Pinpoint the cell where the given text exists, returning its (X, Y) midpoint coordinate. 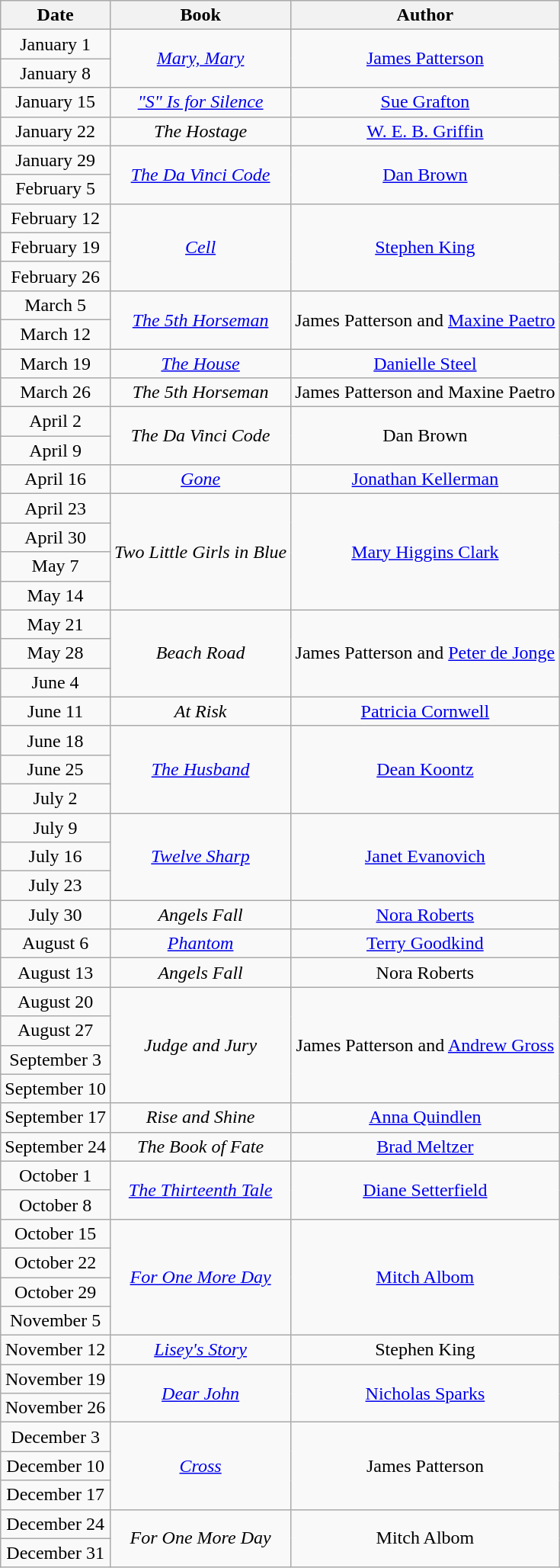
June 25 (56, 769)
September 10 (56, 1089)
August 13 (56, 973)
June 18 (56, 740)
September 17 (56, 1117)
Jonathan Kellerman (425, 479)
May 28 (56, 653)
December 24 (56, 1524)
Rise and Shine (200, 1117)
March 26 (56, 393)
Cell (200, 247)
April 16 (56, 479)
May 14 (56, 595)
October 29 (56, 1292)
June 4 (56, 682)
At Risk (200, 711)
April 2 (56, 422)
January 29 (56, 160)
"S" Is for Silence (200, 102)
Janet Evanovich (425, 856)
October 8 (56, 1204)
The Book of Fate (200, 1146)
December 31 (56, 1553)
January 1 (56, 44)
Phantom (200, 944)
September 24 (56, 1146)
W. E. B. Griffin (425, 131)
Sue Grafton (425, 102)
Beach Road (200, 653)
April 23 (56, 508)
December 10 (56, 1466)
November 19 (56, 1379)
May 7 (56, 566)
August 6 (56, 944)
October 15 (56, 1233)
James Patterson and Andrew Gross (425, 1045)
January 15 (56, 102)
August 20 (56, 1002)
Dean Koontz (425, 769)
April 30 (56, 537)
James Patterson and Peter de Jonge (425, 653)
September 3 (56, 1060)
Patricia Cornwell (425, 711)
Gone (200, 479)
February 19 (56, 247)
The Thirteenth Tale (200, 1190)
Twelve Sharp (200, 856)
December 17 (56, 1495)
Danielle Steel (425, 364)
Judge and Jury (200, 1045)
March 19 (56, 364)
November 26 (56, 1408)
Book (200, 15)
October 1 (56, 1175)
Mary Higgins Clark (425, 552)
Two Little Girls in Blue (200, 552)
April 9 (56, 451)
The Husband (200, 769)
June 11 (56, 711)
Cross (200, 1466)
July 2 (56, 798)
The House (200, 364)
February 5 (56, 189)
March 5 (56, 305)
July 16 (56, 857)
November 5 (56, 1321)
February 26 (56, 276)
Lisey's Story (200, 1350)
November 12 (56, 1350)
July 9 (56, 827)
Brad Meltzer (425, 1146)
January 8 (56, 73)
March 12 (56, 334)
Dear John (200, 1393)
Mary, Mary (200, 59)
Terry Goodkind (425, 944)
July 23 (56, 886)
The Hostage (200, 131)
Date (56, 15)
Anna Quindlen (425, 1117)
Nicholas Sparks (425, 1393)
October 22 (56, 1262)
August 27 (56, 1031)
May 21 (56, 624)
January 22 (56, 131)
Author (425, 15)
December 3 (56, 1437)
July 30 (56, 915)
Diane Setterfield (425, 1190)
February 12 (56, 218)
